Pinpoint the cell where the given text exists, returning its (X, Y) midpoint coordinate. 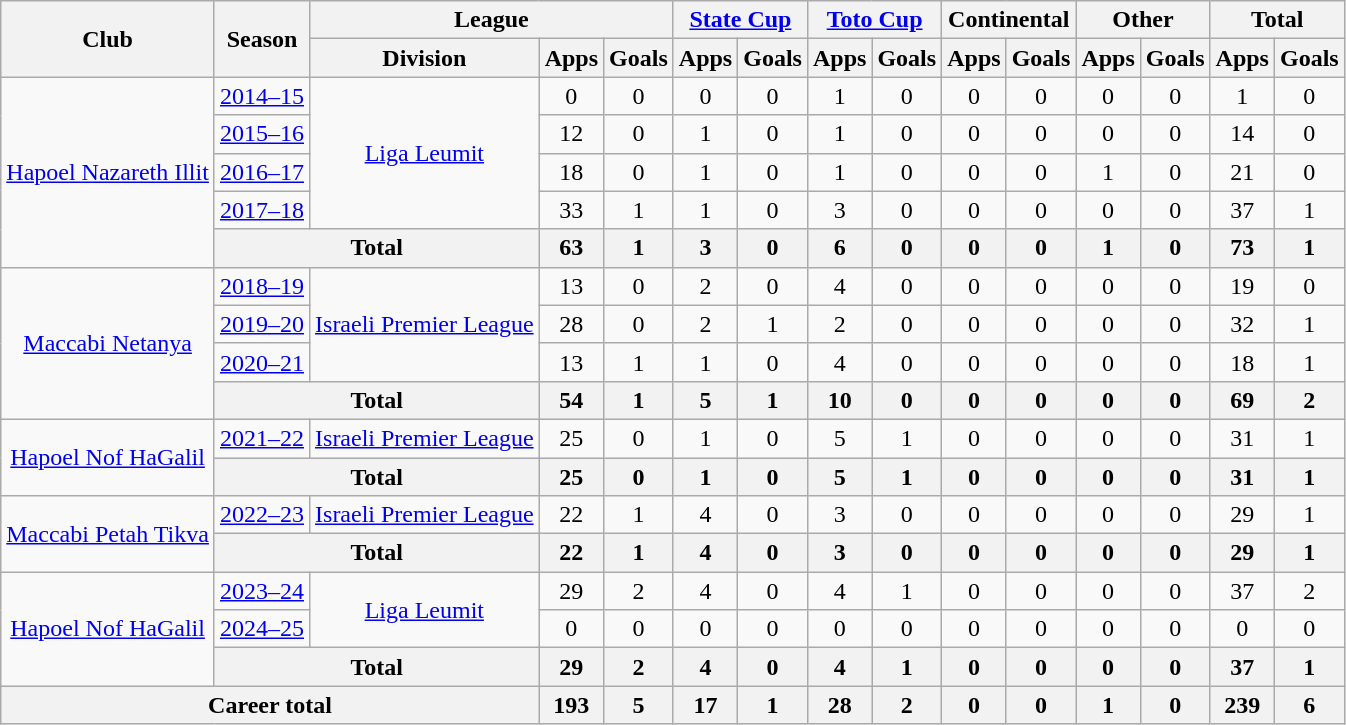
2022–23 (262, 515)
Career total (270, 705)
Hapoel Nazareth Illit (108, 172)
2024–25 (262, 629)
Season (262, 39)
73 (1242, 248)
33 (571, 210)
Division (425, 58)
193 (571, 705)
10 (839, 400)
21 (1242, 172)
2017–18 (262, 210)
Continental (1009, 20)
239 (1242, 705)
2020–21 (262, 362)
2019–20 (262, 324)
32 (1242, 324)
2016–17 (262, 172)
League (492, 20)
54 (571, 400)
2018–19 (262, 286)
14 (1242, 134)
19 (1242, 286)
Maccabi Petah Tikva (108, 534)
Maccabi Netanya (108, 343)
12 (571, 134)
69 (1242, 400)
Club (108, 39)
2021–22 (262, 438)
Toto Cup (874, 20)
2023–24 (262, 591)
63 (571, 248)
State Cup (740, 20)
Other (1143, 20)
2015–16 (262, 134)
2014–15 (262, 96)
17 (705, 705)
